Output the (X, Y) coordinate of the center of the cell containing the given text.  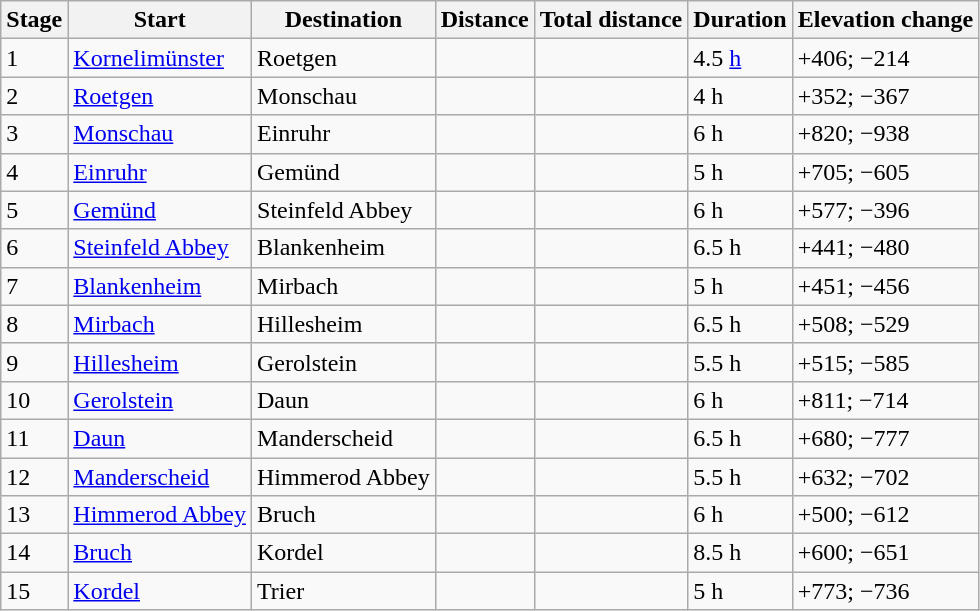
14 (34, 553)
+508; −529 (885, 324)
Start (160, 20)
10 (34, 400)
8 (34, 324)
13 (34, 515)
Destination (344, 20)
Kornelimünster (160, 58)
+680; −777 (885, 438)
11 (34, 438)
+406; −214 (885, 58)
+705; −605 (885, 172)
Elevation change (885, 20)
6 (34, 248)
+515; −585 (885, 362)
9 (34, 362)
+500; −612 (885, 515)
5 (34, 210)
+577; −396 (885, 210)
12 (34, 477)
+820; −938 (885, 134)
Distance (484, 20)
4.5 h (740, 58)
7 (34, 286)
+632; −702 (885, 477)
4 h (740, 96)
+451; −456 (885, 286)
Stage (34, 20)
+773; −736 (885, 591)
+600; −651 (885, 553)
Total distance (611, 20)
+441; −480 (885, 248)
2 (34, 96)
8.5 h (740, 553)
Duration (740, 20)
+352; −367 (885, 96)
Trier (344, 591)
3 (34, 134)
1 (34, 58)
4 (34, 172)
15 (34, 591)
+811; −714 (885, 400)
